Extract the (x, y) coordinate from the center of the cell holding the provided text.  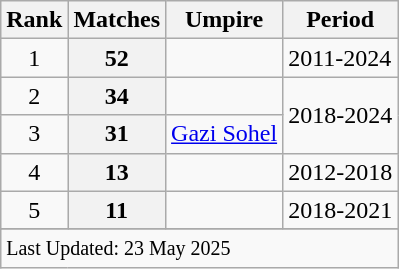
2018-2024 (340, 115)
Rank (34, 20)
4 (34, 172)
Gazi Sohel (224, 134)
Period (340, 20)
11 (117, 210)
31 (117, 134)
1 (34, 58)
52 (117, 58)
Last Updated: 23 May 2025 (200, 248)
2018-2021 (340, 210)
2012-2018 (340, 172)
2 (34, 96)
2011-2024 (340, 58)
Matches (117, 20)
13 (117, 172)
34 (117, 96)
3 (34, 134)
5 (34, 210)
Umpire (224, 20)
